Return [x, y] of the center of cell containing provided text 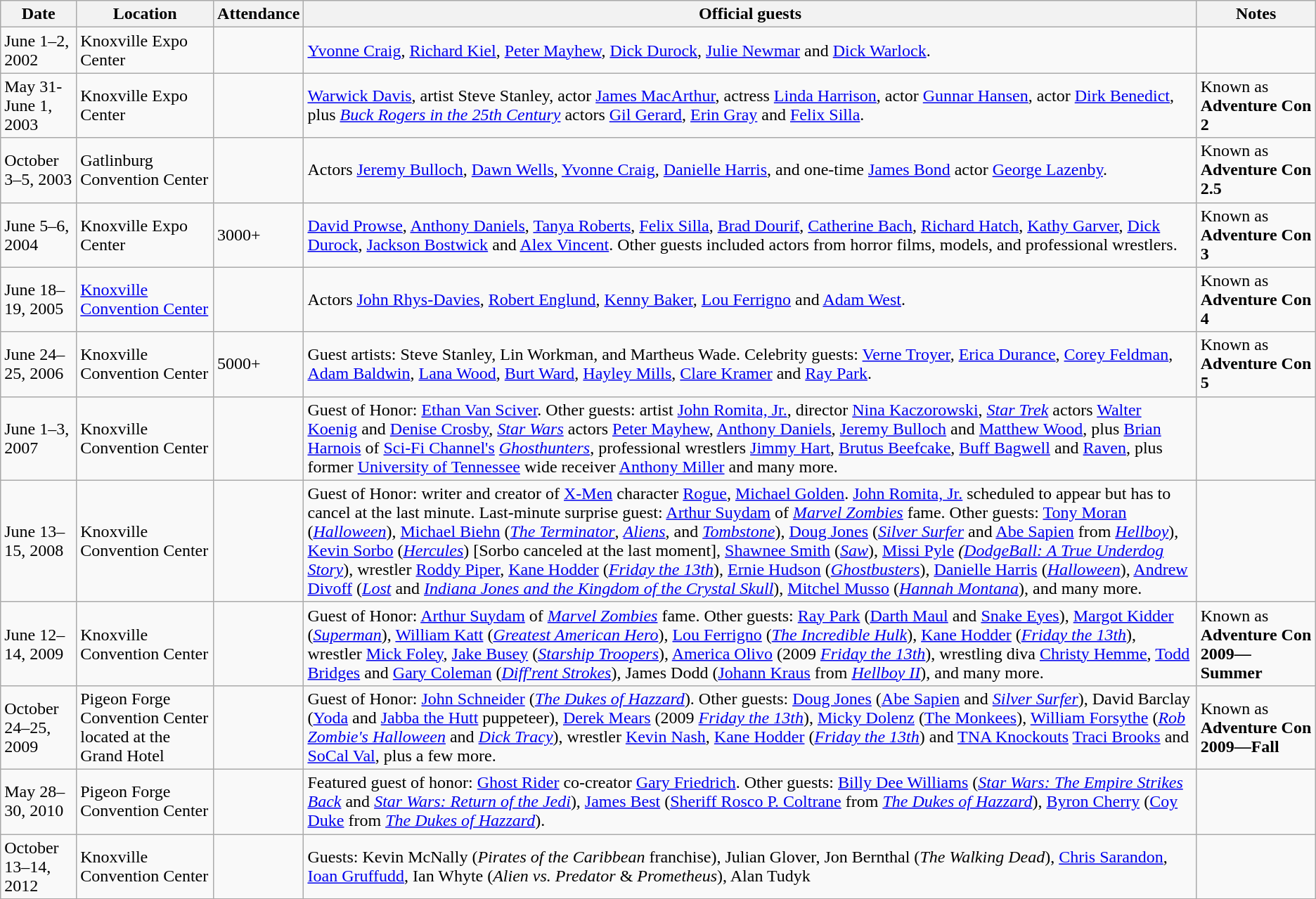
Pigeon Forge Convention Center located at the Grand Hotel [145, 727]
June 13–15, 2008 [39, 541]
Actors Jeremy Bulloch, Dawn Wells, Yvonne Craig, Danielle Harris, and one-time James Bond actor George Lazenby. [750, 170]
Yvonne Craig, Richard Kiel, Peter Mayhew, Dick Durock, Julie Newmar and Dick Warlock. [750, 51]
Known as Adventure Con 5 [1256, 364]
Gatlinburg Convention Center [145, 170]
Attendance [259, 14]
June 12–14, 2009 [39, 644]
May 31-June 1, 2003 [39, 105]
June 1–3, 2007 [39, 439]
Known as Adventure Con 2 [1256, 105]
June 18–19, 2005 [39, 299]
June 5–6, 2004 [39, 235]
Date [39, 14]
October 24–25, 2009 [39, 727]
Official guests [750, 14]
October 3–5, 2003 [39, 170]
5000+ [259, 364]
Location [145, 14]
Known as Adventure Con 3 [1256, 235]
May 28–30, 2010 [39, 801]
Pigeon Forge Convention Center [145, 801]
June 24–25, 2006 [39, 364]
June 1–2, 2002 [39, 51]
Actors John Rhys-Davies, Robert Englund, Kenny Baker, Lou Ferrigno and Adam West. [750, 299]
Known as Adventure Con 2009—Fall [1256, 727]
3000+ [259, 235]
Notes [1256, 14]
Known as Adventure Con 2.5 [1256, 170]
Known as Adventure Con 4 [1256, 299]
October 13–14, 2012 [39, 866]
Known as Adventure Con 2009—Summer [1256, 644]
